Return (x, y) of the center of cell containing provided text 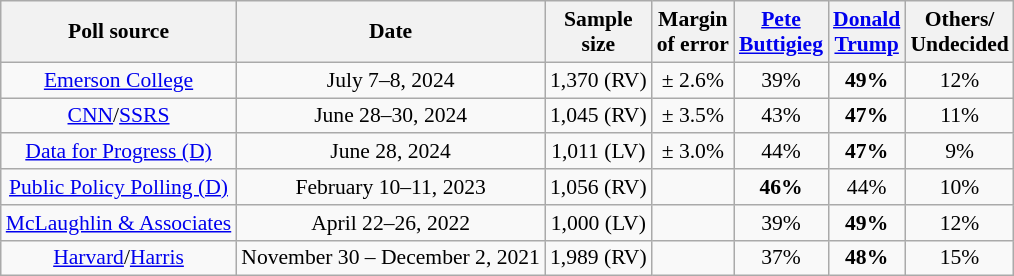
June 28, 2024 (390, 152)
Data for Progress (D) (119, 152)
Date (390, 32)
Marginof error (693, 32)
June 28–30, 2024 (390, 116)
April 22–26, 2022 (390, 223)
1,989 (RV) (598, 258)
1,370 (RV) (598, 80)
July 7–8, 2024 (390, 80)
9% (959, 152)
46% (781, 187)
CNN/SSRS (119, 116)
48% (866, 258)
15% (959, 258)
Others/Undecided (959, 32)
± 2.6% (693, 80)
± 3.5% (693, 116)
± 3.0% (693, 152)
Harvard/Harris (119, 258)
1,045 (RV) (598, 116)
Poll source (119, 32)
43% (781, 116)
November 30 – December 2, 2021 (390, 258)
Samplesize (598, 32)
37% (781, 258)
1,056 (RV) (598, 187)
10% (959, 187)
DonaldTrump (866, 32)
1,011 (LV) (598, 152)
Public Policy Polling (D) (119, 187)
Emerson College (119, 80)
1,000 (LV) (598, 223)
PeteButtigieg (781, 32)
McLaughlin & Associates (119, 223)
February 10–11, 2023 (390, 187)
11% (959, 116)
